Return the (x, y) coordinate for the center point of the cell that contains the specified text.  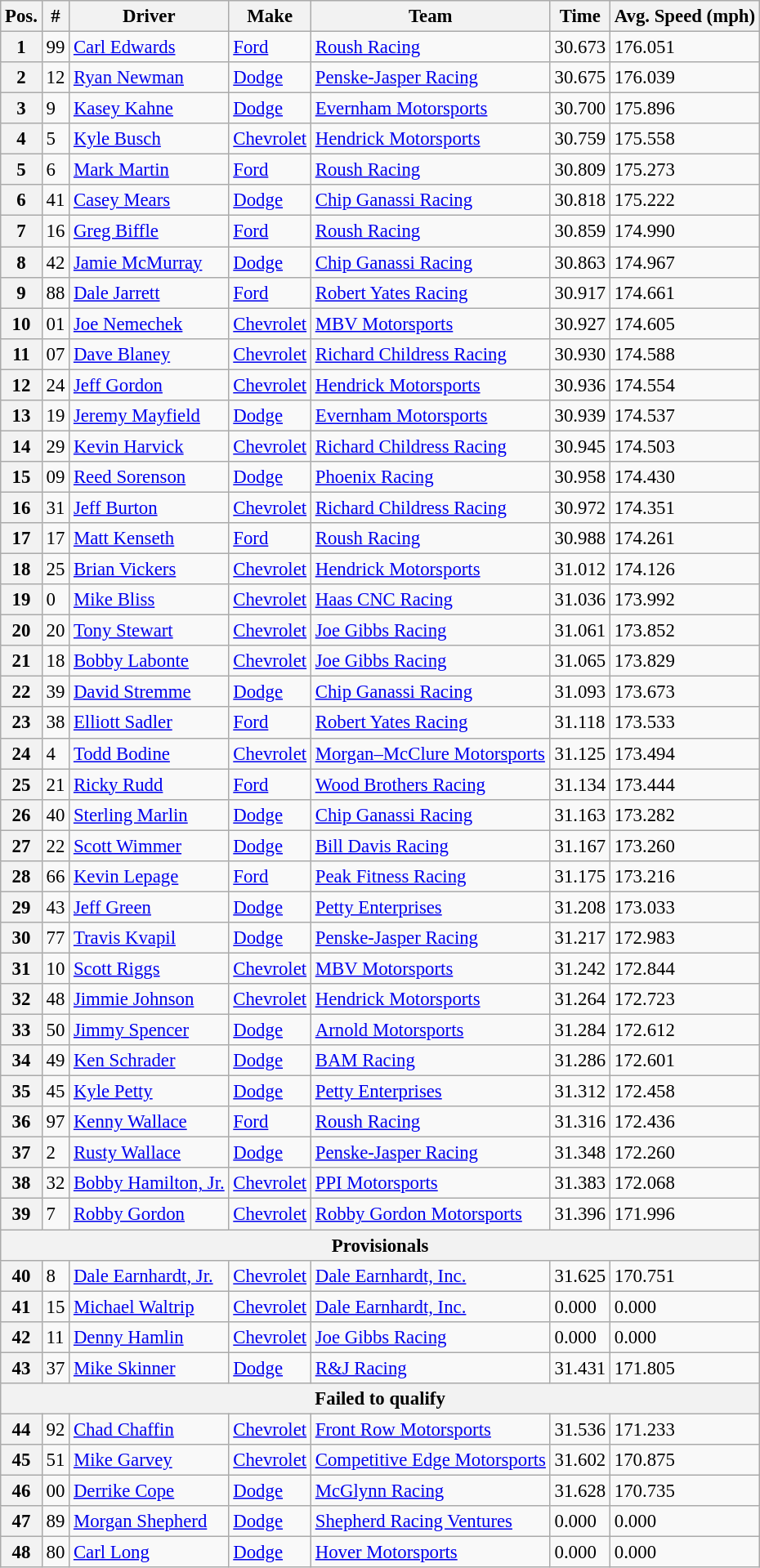
Todd Bodine (149, 753)
31.012 (580, 570)
Bobby Hamilton, Jr. (149, 1184)
92 (56, 1429)
00 (56, 1490)
31.431 (580, 1368)
31.175 (580, 877)
31.093 (580, 692)
30.988 (580, 538)
30.863 (580, 262)
Phoenix Racing (430, 477)
47 (21, 1521)
14 (21, 446)
Carl Edwards (149, 47)
Rusty Wallace (149, 1153)
172.723 (685, 999)
31.167 (580, 846)
30.927 (580, 324)
Avg. Speed (mph) (685, 16)
173.533 (685, 723)
30.917 (580, 293)
31.602 (580, 1460)
170.875 (685, 1460)
Jeff Burton (149, 507)
R&J Racing (430, 1368)
01 (56, 324)
31.036 (580, 600)
Mark Martin (149, 170)
Team (430, 16)
Kevin Harvick (149, 446)
51 (56, 1460)
Travis Kvapil (149, 938)
175.222 (685, 200)
172.612 (685, 1030)
Mike Skinner (149, 1368)
176.039 (685, 78)
Haas CNC Racing (430, 600)
172.458 (685, 1092)
89 (56, 1521)
31.286 (580, 1061)
Bobby Labonte (149, 661)
30.700 (580, 109)
Failed to qualify (381, 1399)
171.996 (685, 1214)
36 (21, 1122)
173.033 (685, 907)
09 (56, 477)
Matt Kenseth (149, 538)
Kenny Wallace (149, 1122)
Kyle Busch (149, 139)
172.601 (685, 1061)
30.809 (580, 170)
Jeff Green (149, 907)
Robby Gordon Motorsports (430, 1214)
77 (56, 938)
174.605 (685, 324)
Denny Hamlin (149, 1337)
31.625 (580, 1275)
PPI Motorsports (430, 1184)
31.264 (580, 999)
Sterling Marlin (149, 815)
30.859 (580, 231)
50 (56, 1030)
31.312 (580, 1092)
46 (21, 1490)
31.163 (580, 815)
30.936 (580, 385)
170.735 (685, 1490)
173.852 (685, 631)
Michael Waltrip (149, 1307)
3 (21, 109)
30.958 (580, 477)
174.430 (685, 477)
31.065 (580, 661)
Greg Biffle (149, 231)
174.990 (685, 231)
Morgan Shepherd (149, 1521)
31.284 (580, 1030)
Ryan Newman (149, 78)
Mike Garvey (149, 1460)
31.628 (580, 1490)
31.536 (580, 1429)
26 (21, 815)
172.068 (685, 1184)
Arnold Motorsports (430, 1030)
97 (56, 1122)
173.444 (685, 784)
31.316 (580, 1122)
31.396 (580, 1214)
Jimmy Spencer (149, 1030)
30.675 (580, 78)
31.125 (580, 753)
Casey Mears (149, 200)
174.967 (685, 262)
Jimmie Johnson (149, 999)
173.992 (685, 600)
Jeff Gordon (149, 385)
30 (21, 938)
171.233 (685, 1429)
Ricky Rudd (149, 784)
13 (21, 416)
# (56, 16)
172.844 (685, 968)
171.805 (685, 1368)
1 (21, 47)
Ken Schrader (149, 1061)
Front Row Motorsports (430, 1429)
175.896 (685, 109)
174.537 (685, 416)
0 (56, 600)
30.759 (580, 139)
173.494 (685, 753)
44 (21, 1429)
35 (21, 1092)
Carl Long (149, 1552)
174.588 (685, 354)
David Stremme (149, 692)
Driver (149, 16)
Brian Vickers (149, 570)
Shepherd Racing Ventures (430, 1521)
30.818 (580, 200)
BAM Racing (430, 1061)
174.126 (685, 570)
Robby Gordon (149, 1214)
Pos. (21, 16)
31.061 (580, 631)
Provisionals (381, 1245)
174.554 (685, 385)
McGlynn Racing (430, 1490)
Jeremy Mayfield (149, 416)
Elliott Sadler (149, 723)
99 (56, 47)
Mike Bliss (149, 600)
Tony Stewart (149, 631)
Make (270, 16)
175.273 (685, 170)
175.558 (685, 139)
31.242 (580, 968)
23 (21, 723)
28 (21, 877)
Jamie McMurray (149, 262)
Competitive Edge Motorsports (430, 1460)
Dale Earnhardt, Jr. (149, 1275)
27 (21, 846)
173.216 (685, 877)
Kevin Lepage (149, 877)
31.217 (580, 938)
31.383 (580, 1184)
Dale Jarrett (149, 293)
34 (21, 1061)
Derrike Cope (149, 1490)
173.282 (685, 815)
176.051 (685, 47)
07 (56, 354)
172.436 (685, 1122)
31.134 (580, 784)
170.751 (685, 1275)
173.673 (685, 692)
31.118 (580, 723)
30.972 (580, 507)
30.673 (580, 47)
33 (21, 1030)
31.208 (580, 907)
Morgan–McClure Motorsports (430, 753)
Scott Riggs (149, 968)
Chad Chaffin (149, 1429)
Time (580, 16)
172.260 (685, 1153)
174.661 (685, 293)
174.351 (685, 507)
30.939 (580, 416)
30.930 (580, 354)
173.260 (685, 846)
Dave Blaney (149, 354)
Kyle Petty (149, 1092)
Bill Davis Racing (430, 846)
66 (56, 877)
Reed Sorenson (149, 477)
Peak Fitness Racing (430, 877)
Kasey Kahne (149, 109)
173.829 (685, 661)
88 (56, 293)
Wood Brothers Racing (430, 784)
Joe Nemechek (149, 324)
Scott Wimmer (149, 846)
31.348 (580, 1153)
30.945 (580, 446)
174.503 (685, 446)
174.261 (685, 538)
80 (56, 1552)
172.983 (685, 938)
Hover Motorsports (430, 1552)
49 (56, 1061)
